Determine the [X, Y] coordinate at the center of the cell enclosing the given text.  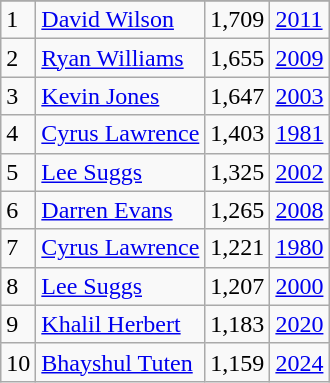
Khalil Herbert [120, 324]
1980 [300, 248]
8 [18, 286]
2011 [300, 20]
David Wilson [120, 20]
7 [18, 248]
1,403 [238, 134]
1,183 [238, 324]
10 [18, 362]
1,265 [238, 210]
1,647 [238, 96]
1 [18, 20]
Darren Evans [120, 210]
1981 [300, 134]
1,709 [238, 20]
2024 [300, 362]
3 [18, 96]
1,221 [238, 248]
1,655 [238, 58]
6 [18, 210]
Ryan Williams [120, 58]
2009 [300, 58]
Bhayshul Tuten [120, 362]
Kevin Jones [120, 96]
2008 [300, 210]
1,159 [238, 362]
9 [18, 324]
5 [18, 172]
2000 [300, 286]
2 [18, 58]
2003 [300, 96]
4 [18, 134]
1,207 [238, 286]
2020 [300, 324]
2002 [300, 172]
1,325 [238, 172]
